Identify which cell holds the provided text, then report its (x, y) central coordinate. 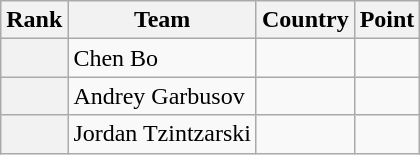
Point (387, 20)
Jordan Tzintzarski (162, 134)
Chen Bo (162, 58)
Country (305, 20)
Team (162, 20)
Andrey Garbusov (162, 96)
Rank (34, 20)
